Output the [x, y] coordinate of the center of the cell containing the given text.  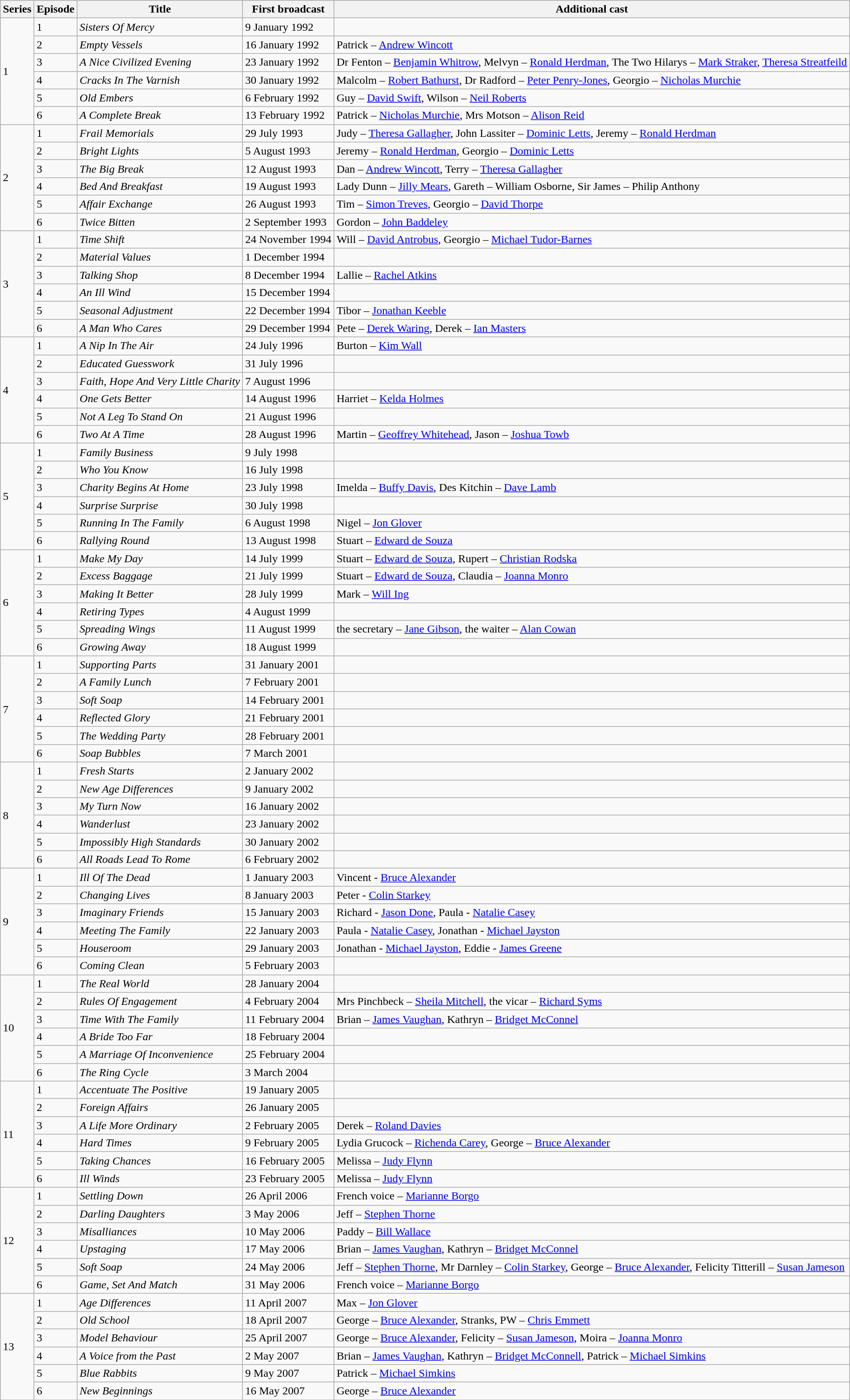
22 January 2003 [288, 930]
Tibor – Jonathan Keeble [592, 310]
6 August 1998 [288, 523]
the secretary – Jane Gibson, the waiter – Alan Cowan [592, 629]
Pete – Derek Waring, Derek – Ian Masters [592, 328]
10 [17, 1028]
New Beginnings [160, 1391]
8 December 1994 [288, 275]
16 January 1992 [288, 45]
Imelda – Buffy Davis, Des Kitchin – Dave Lamb [592, 487]
George – Bruce Alexander, Stranks, PW – Chris Emmett [592, 1320]
Retiring Types [160, 612]
16 May 2007 [288, 1391]
A Voice from the Past [160, 1356]
Seasonal Adjustment [160, 310]
25 April 2007 [288, 1338]
11 April 2007 [288, 1302]
13 February 1992 [288, 115]
Educated Guesswork [160, 363]
17 May 2006 [288, 1249]
Old Embers [160, 98]
Time Shift [160, 240]
Brian – James Vaughan, Kathryn – Bridget McConnell, Patrick – Michael Simkins [592, 1356]
6 February 1992 [288, 98]
Family Business [160, 452]
6 February 2002 [288, 860]
30 January 1992 [288, 80]
11 [17, 1134]
Rallying Round [160, 541]
Fresh Starts [160, 771]
Spreading Wings [160, 629]
Blue Rabbits [160, 1373]
Gordon – John Baddeley [592, 222]
23 January 2002 [288, 824]
Judy – Theresa Gallagher, John Lassiter – Dominic Letts, Jeremy – Ronald Herdman [592, 133]
Dr Fenton – Benjamin Whitrow, Melvyn – Ronald Herdman, The Two Hilarys – Mark Straker, Theresa Streatfeild [592, 62]
11 February 2004 [288, 1019]
Old School [160, 1320]
Rules Of Engagement [160, 1001]
Title [160, 9]
Episode [55, 9]
3 March 2004 [288, 1072]
Derek – Roland Davies [592, 1125]
Nigel – Jon Glover [592, 523]
Dan – Andrew Wincott, Terry – Theresa Gallagher [592, 168]
24 May 2006 [288, 1267]
31 July 1996 [288, 363]
Paddy – Bill Wallace [592, 1232]
Sisters Of Mercy [160, 27]
Impossibly High Standards [160, 842]
Jeff – Stephen Thorne, Mr Darnley – Colin Starkey, George – Bruce Alexander, Felicity Titterill – Susan Jameson [592, 1267]
Burton – Kim Wall [592, 346]
9 January 1992 [288, 27]
The Ring Cycle [160, 1072]
Series [17, 9]
Soap Bubbles [160, 753]
30 January 2002 [288, 842]
19 August 1993 [288, 186]
2 September 1993 [288, 222]
15 January 2003 [288, 913]
5 February 2003 [288, 966]
10 May 2006 [288, 1232]
14 July 1999 [288, 559]
Malcolm – Robert Bathurst, Dr Radford – Peter Penry-Jones, Georgio – Nicholas Murchie [592, 80]
26 August 1993 [288, 204]
Stuart – Edward de Souza [592, 541]
22 December 1994 [288, 310]
Will – David Antrobus, Georgio – Michael Tudor-Barnes [592, 240]
16 February 2005 [288, 1161]
Tim – Simon Treves, Georgio – David Thorpe [592, 204]
Bright Lights [160, 151]
15 December 1994 [288, 293]
9 July 1998 [288, 452]
12 August 1993 [288, 168]
One Gets Better [160, 399]
7 [17, 709]
14 August 1996 [288, 399]
12 [17, 1240]
16 July 1998 [288, 470]
Patrick – Michael Simkins [592, 1373]
28 January 2004 [288, 983]
Making It Better [160, 594]
Richard - Jason Done, Paula - Natalie Casey [592, 913]
Mark – Will Ing [592, 594]
16 January 2002 [288, 807]
8 January 2003 [288, 895]
2 February 2005 [288, 1125]
A Family Lunch [160, 682]
Reflected Glory [160, 718]
Martin – Geoffrey Whitehead, Jason – Joshua Towb [592, 434]
Vincent - Bruce Alexander [592, 877]
24 July 1996 [288, 346]
Patrick – Nicholas Murchie, Mrs Motson – Alison Reid [592, 115]
Jonathan - Michael Jayston, Eddie - James Greene [592, 948]
Taking Chances [160, 1161]
An Ill Wind [160, 293]
Supporting Parts [160, 665]
24 November 1994 [288, 240]
Imaginary Friends [160, 913]
Empty Vessels [160, 45]
4 February 2004 [288, 1001]
Lady Dunn – Jilly Mears, Gareth – William Osborne, Sir James – Philip Anthony [592, 186]
The Real World [160, 983]
29 December 1994 [288, 328]
Patrick – Andrew Wincott [592, 45]
Darling Daughters [160, 1214]
8 [17, 815]
31 January 2001 [288, 665]
5 August 1993 [288, 151]
Ill Of The Dead [160, 877]
Meeting The Family [160, 930]
A Man Who Cares [160, 328]
Jeff – Stephen Thorne [592, 1214]
Lydia Grucock – Richenda Carey, George – Bruce Alexander [592, 1143]
Cracks In The Varnish [160, 80]
Upstaging [160, 1249]
Stuart – Edward de Souza, Claudia – Joanna Monro [592, 576]
30 July 1998 [288, 505]
9 January 2002 [288, 789]
Mrs Pinchbeck – Sheila Mitchell, the vicar – Richard Syms [592, 1001]
A Marriage Of Inconvenience [160, 1054]
28 February 2001 [288, 735]
Peter - Colin Starkey [592, 895]
Changing Lives [160, 895]
29 January 2003 [288, 948]
1 January 2003 [288, 877]
31 May 2006 [288, 1285]
Stuart – Edward de Souza, Rupert – Christian Rodska [592, 559]
18 August 1999 [288, 647]
11 August 1999 [288, 629]
Guy – David Swift, Wilson – Neil Roberts [592, 98]
A Nice Civilized Evening [160, 62]
13 [17, 1346]
25 February 2004 [288, 1054]
9 May 2007 [288, 1373]
Bed And Breakfast [160, 186]
18 February 2004 [288, 1037]
Jeremy – Ronald Herdman, Georgio – Dominic Letts [592, 151]
Paula - Natalie Casey, Jonathan - Michael Jayston [592, 930]
7 March 2001 [288, 753]
23 February 2005 [288, 1178]
Settling Down [160, 1196]
Hard Times [160, 1143]
13 August 1998 [288, 541]
7 February 2001 [288, 682]
Lallie – Rachel Atkins [592, 275]
18 April 2007 [288, 1320]
A Nip In The Air [160, 346]
Coming Clean [160, 966]
Additional cast [592, 9]
Game, Set And Match [160, 1285]
My Turn Now [160, 807]
Make My Day [160, 559]
Houseroom [160, 948]
4 August 1999 [288, 612]
3 May 2006 [288, 1214]
Who You Know [160, 470]
Surprise Surprise [160, 505]
28 August 1996 [288, 434]
21 July 1999 [288, 576]
7 August 1996 [288, 381]
The Big Break [160, 168]
21 February 2001 [288, 718]
A Complete Break [160, 115]
Running In The Family [160, 523]
2 May 2007 [288, 1356]
George – Bruce Alexander [592, 1391]
Talking Shop [160, 275]
Ill Winds [160, 1178]
Excess Baggage [160, 576]
Foreign Affairs [160, 1108]
Twice Bitten [160, 222]
All Roads Lead To Rome [160, 860]
28 July 1999 [288, 594]
Faith, Hope And Very Little Charity [160, 381]
Wanderlust [160, 824]
Two At A Time [160, 434]
21 August 1996 [288, 417]
23 July 1998 [288, 487]
Harriet – Kelda Holmes [592, 399]
Max – Jon Glover [592, 1302]
George – Bruce Alexander, Felicity – Susan Jameson, Moira – Joanna Monro [592, 1338]
New Age Differences [160, 789]
Frail Memorials [160, 133]
Growing Away [160, 647]
Charity Begins At Home [160, 487]
14 February 2001 [288, 700]
29 July 1993 [288, 133]
26 January 2005 [288, 1108]
9 February 2005 [288, 1143]
Not A Leg To Stand On [160, 417]
Affair Exchange [160, 204]
Misalliances [160, 1232]
A Bride Too Far [160, 1037]
First broadcast [288, 9]
23 January 1992 [288, 62]
19 January 2005 [288, 1090]
A Life More Ordinary [160, 1125]
Material Values [160, 257]
The Wedding Party [160, 735]
1 December 1994 [288, 257]
Model Behaviour [160, 1338]
2 January 2002 [288, 771]
9 [17, 922]
Time With The Family [160, 1019]
26 April 2006 [288, 1196]
Age Differences [160, 1302]
Accentuate The Positive [160, 1090]
